Search for the cell housing the specified text and yield its [X, Y] center coordinate. 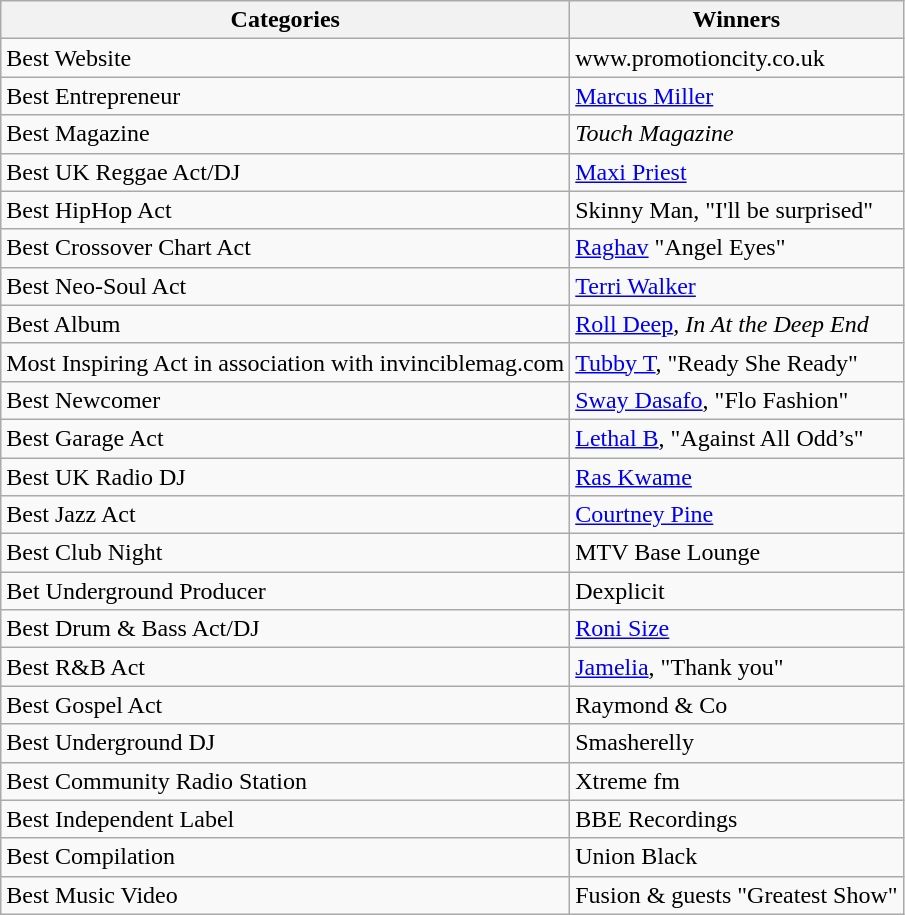
Fusion & guests "Greatest Show" [736, 895]
Best Crossover Chart Act [286, 248]
Ras Kwame [736, 477]
Union Black [736, 857]
Lethal B, "Against All Odd’s" [736, 438]
Best HipHop Act [286, 210]
Roll Deep, In At the Deep End [736, 324]
Raymond & Co [736, 705]
Terri Walker [736, 286]
Best Jazz Act [286, 515]
Best UK Reggae Act/DJ [286, 172]
Maxi Priest [736, 172]
Best UK Radio DJ [286, 477]
Best Independent Label [286, 819]
MTV Base Lounge [736, 553]
Categories [286, 20]
Best Newcomer [286, 400]
www.promotioncity.co.uk [736, 58]
Dexplicit [736, 591]
Best Magazine [286, 134]
Courtney Pine [736, 515]
Jamelia, "Thank you" [736, 667]
Best Garage Act [286, 438]
Most Inspiring Act in association with invinciblemag.com [286, 362]
Sway Dasafo, "Flo Fashion" [736, 400]
Skinny Man, "I'll be surprised" [736, 210]
Best Website [286, 58]
Winners [736, 20]
BBE Recordings [736, 819]
Tubby T, "Ready She Ready" [736, 362]
Xtreme fm [736, 781]
Best Community Radio Station [286, 781]
Raghav "Angel Eyes" [736, 248]
Best Drum & Bass Act/DJ [286, 629]
Marcus Miller [736, 96]
Bet Underground Producer [286, 591]
Best Gospel Act [286, 705]
Best Entrepreneur [286, 96]
Best Compilation [286, 857]
Smasherelly [736, 743]
Best Club Night [286, 553]
Best R&B Act [286, 667]
Best Underground DJ [286, 743]
Best Music Video [286, 895]
Roni Size [736, 629]
Touch Magazine [736, 134]
Best Neo-Soul Act [286, 286]
Best Album [286, 324]
